Capture the cell that displays the provided text and extract its (x, y) central coordinate. 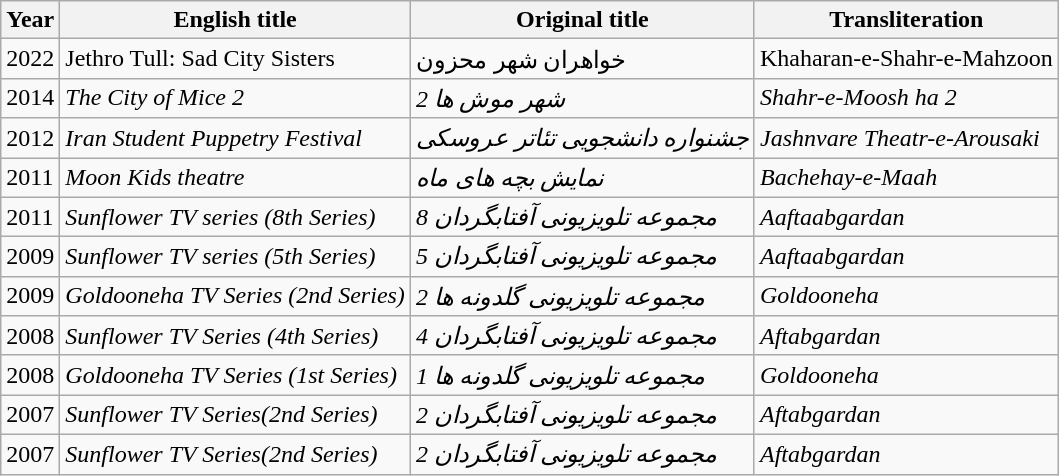
Jethro Tull: Sad City Sisters (236, 59)
جشنواره دانشجویی تئاتر عروسکی (582, 138)
2022 (30, 59)
مجموعه تلویزیونی آفتابگردان 4 (582, 336)
Year (30, 20)
Sunflower TV Series (4th Series) (236, 336)
2014 (30, 98)
Original title (582, 20)
Khaharan-e-Shahr-e-Mahzoon (906, 59)
Jashnvare Theatr-e-Arousaki (906, 138)
مجموعه تلویزیونی آفتابگردان 8 (582, 217)
Sunflower TV series (8th Series) (236, 217)
نمایش بچه های ماه (582, 178)
Moon Kids theatre (236, 178)
مجموعه تلویزیونی آفتابگردان 5 (582, 257)
مجموعه تلویزیونی گلدونه ها 2 (582, 296)
Iran Student Puppetry Festival (236, 138)
Goldooneha TV Series (1st Series) (236, 375)
شهر موش ها 2 (582, 98)
Shahr-e-Moosh ha 2 (906, 98)
خواهران شهر محزون (582, 59)
Sunflower TV series (5th Series) (236, 257)
Goldooneha TV Series (2nd Series) (236, 296)
Transliteration (906, 20)
2012 (30, 138)
The City of Mice 2 (236, 98)
English title (236, 20)
Bachehay-e-Maah (906, 178)
مجموعه تلویزیونی گلدونه ها 1 (582, 375)
